Locate the cell with the specified text and output its (X, Y) center coordinate. 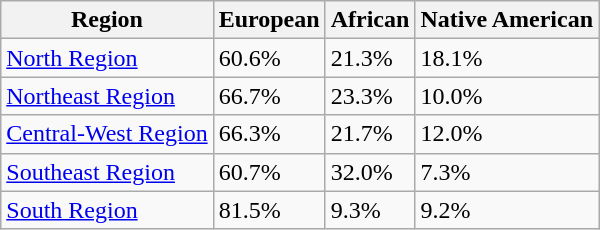
Native American (507, 20)
Southeast Region (107, 172)
Central-West Region (107, 134)
81.5% (269, 210)
African (370, 20)
32.0% (370, 172)
9.2% (507, 210)
European (269, 20)
North Region (107, 58)
21.3% (370, 58)
66.7% (269, 96)
60.7% (269, 172)
7.3% (507, 172)
66.3% (269, 134)
23.3% (370, 96)
18.1% (507, 58)
21.7% (370, 134)
Region (107, 20)
60.6% (269, 58)
South Region (107, 210)
10.0% (507, 96)
9.3% (370, 210)
12.0% (507, 134)
Northeast Region (107, 96)
